Return (x, y) of the center of cell containing provided text 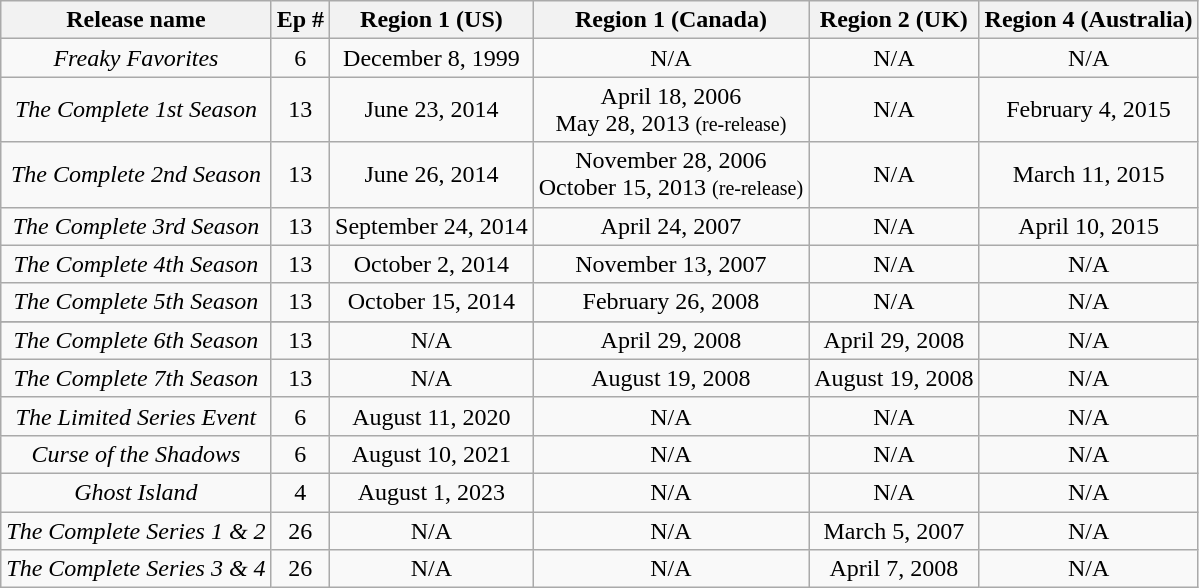
June 23, 2014 (432, 110)
Freaky Favorites (136, 58)
February 4, 2015 (1088, 110)
The Complete 5th Season (136, 302)
Region 1 (Canada) (670, 20)
The Complete 2nd Season (136, 174)
September 24, 2014 (432, 226)
The Complete 6th Season (136, 340)
Region 1 (US) (432, 20)
April 18, 2006 May 28, 2013 (re-release) (670, 110)
The Complete 3rd Season (136, 226)
April 7, 2008 (894, 569)
March 5, 2007 (894, 531)
The Complete Series 3 & 4 (136, 569)
The Complete Series 1 & 2 (136, 531)
Release name (136, 20)
October 15, 2014 (432, 302)
April 10, 2015 (1088, 226)
October 2, 2014 (432, 264)
April 24, 2007 (670, 226)
Ghost Island (136, 492)
August 10, 2021 (432, 454)
November 28, 2006October 15, 2013 (re-release) (670, 174)
The Complete 1st Season (136, 110)
November 13, 2007 (670, 264)
Region 4 (Australia) (1088, 20)
June 26, 2014 (432, 174)
August 1, 2023 (432, 492)
The Complete 4th Season (136, 264)
August 11, 2020 (432, 416)
The Limited Series Event (136, 416)
Curse of the Shadows (136, 454)
4 (300, 492)
Region 2 (UK) (894, 20)
December 8, 1999 (432, 58)
Ep # (300, 20)
February 26, 2008 (670, 302)
The Complete 7th Season (136, 378)
March 11, 2015 (1088, 174)
